For the text-containing cell, return its midpoint in [x, y] coordinate format. 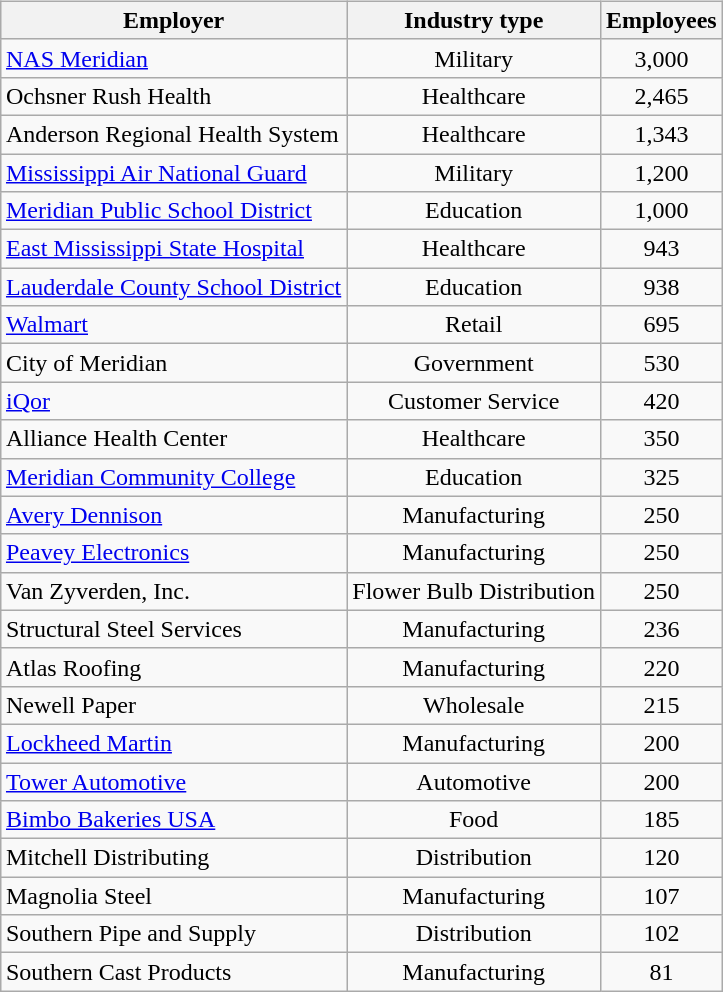
Alliance Health Center [173, 439]
Peavey Electronics [173, 553]
Wholesale [474, 705]
2,465 [662, 96]
102 [662, 934]
Newell Paper [173, 705]
City of Meridian [173, 363]
Southern Pipe and Supply [173, 934]
3,000 [662, 58]
Employees [662, 20]
Customer Service [474, 401]
Anderson Regional Health System [173, 134]
Atlas Roofing [173, 667]
420 [662, 401]
Flower Bulb Distribution [474, 591]
938 [662, 287]
1,200 [662, 173]
1,343 [662, 134]
Bimbo Bakeries USA [173, 820]
Employer [173, 20]
Van Zyverden, Inc. [173, 591]
Government [474, 363]
Southern Cast Products [173, 972]
NAS Meridian [173, 58]
Retail [474, 325]
Magnolia Steel [173, 896]
120 [662, 858]
Structural Steel Services [173, 629]
530 [662, 363]
Tower Automotive [173, 781]
Lauderdale County School District [173, 287]
220 [662, 667]
Meridian Community College [173, 477]
Lockheed Martin [173, 743]
107 [662, 896]
81 [662, 972]
Mississippi Air National Guard [173, 173]
Automotive [474, 781]
iQor [173, 401]
350 [662, 439]
Food [474, 820]
185 [662, 820]
Meridian Public School District [173, 211]
East Mississippi State Hospital [173, 249]
325 [662, 477]
Avery Dennison [173, 515]
1,000 [662, 211]
Industry type [474, 20]
695 [662, 325]
943 [662, 249]
236 [662, 629]
Mitchell Distributing [173, 858]
215 [662, 705]
Walmart [173, 325]
Ochsner Rush Health [173, 96]
